Identify which cell holds the provided text, then report its [X, Y] central coordinate. 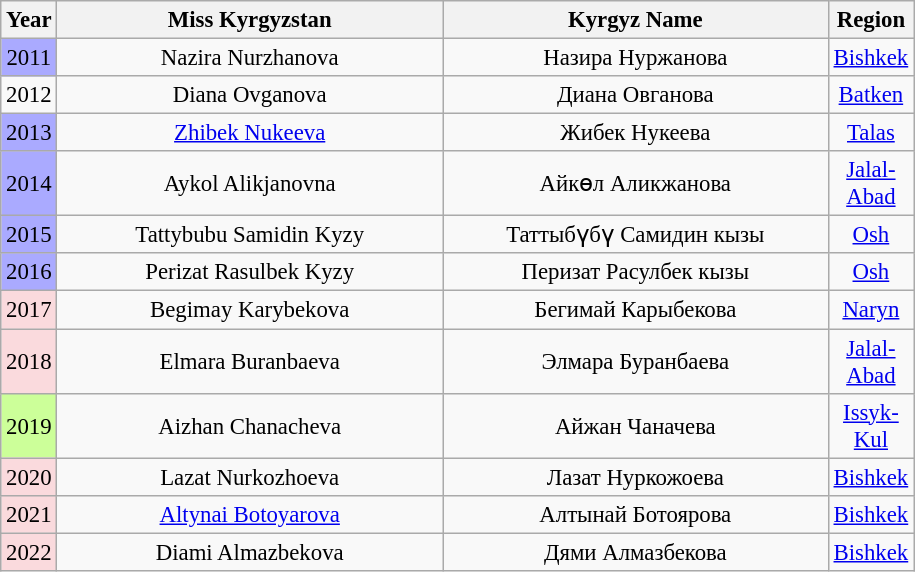
Altynai Botoyarova [250, 514]
Diana Оvganova [250, 95]
Бегимай Карыбекова [635, 310]
Алтынай Ботоярова [635, 514]
Таттыбүбү Самидин кызы [635, 235]
2013 [29, 133]
2016 [29, 273]
2022 [29, 552]
Tattybubu Samidin Kyzy [250, 235]
Aykol Alikjanovna [250, 184]
Лазат Нуркожоева [635, 477]
Дями Алмазбекова [635, 552]
Year [29, 20]
Айжан Чаначева [635, 426]
Naryn [871, 310]
Miss Kyrgyzstan [250, 20]
Элмара Буранбаева [635, 362]
2011 [29, 58]
Region [871, 20]
Begimay Karybekova [250, 310]
Diami Almazbekova [250, 552]
Перизат Расулбек кызы [635, 273]
Issyk-Kul [871, 426]
2021 [29, 514]
2012 [29, 95]
Жибек Нукеева [635, 133]
Назира Нуржанова [635, 58]
Zhibek Nukeeva [250, 133]
2014 [29, 184]
Talas [871, 133]
2018 [29, 362]
Lazat Nurkozhoeva [250, 477]
Айкөл Аликжанова [635, 184]
2015 [29, 235]
Aizhan Chanacheva [250, 426]
Elmara Buranbaeva [250, 362]
Nazira Nurzhanova [250, 58]
Perizat Rasulbek Kyzy [250, 273]
Kyrgyz Name [635, 20]
Batken [871, 95]
2020 [29, 477]
Диана Овганова [635, 95]
2017 [29, 310]
2019 [29, 426]
